Pinpoint the cell where the given text exists, returning its [x, y] midpoint coordinate. 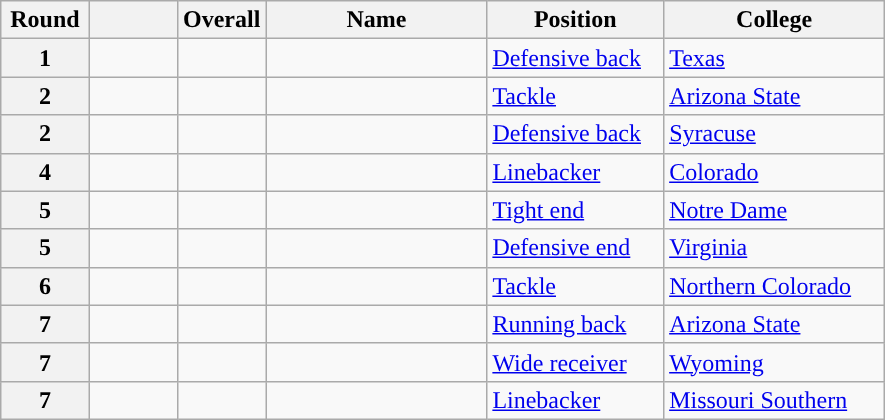
Virginia [774, 248]
6 [45, 286]
Northern Colorado [774, 286]
Wyoming [774, 362]
Missouri Southern [774, 400]
Notre Dame [774, 210]
Name [376, 20]
Tight end [576, 210]
Texas [774, 58]
Running back [576, 324]
Defensive end [576, 248]
Colorado [774, 172]
4 [45, 172]
College [774, 20]
1 [45, 58]
Round [45, 20]
Position [576, 20]
Wide receiver [576, 362]
Syracuse [774, 134]
Overall [222, 20]
